Capture the cell that displays the provided text and extract its [x, y] central coordinate. 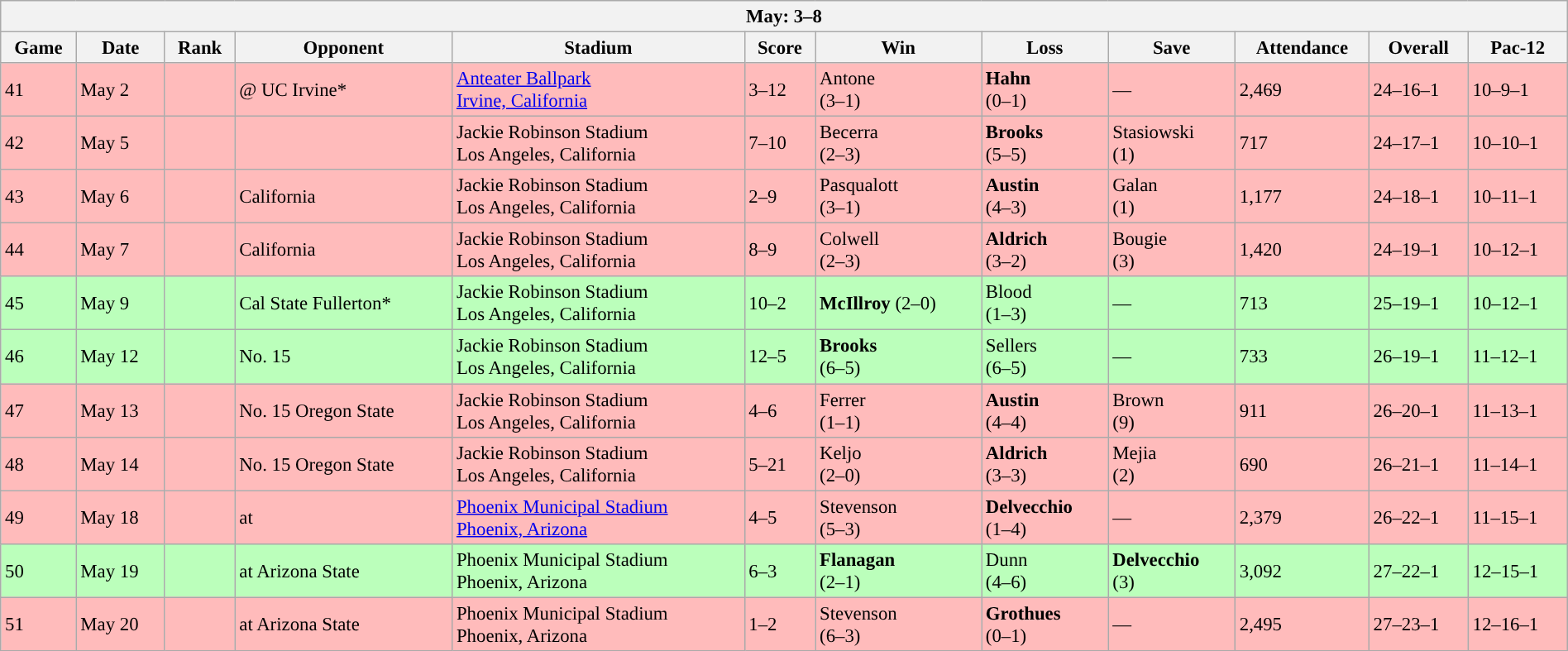
May 2 [121, 89]
Hahn(0–1) [1045, 89]
May: 3–8 [784, 17]
1,420 [1302, 250]
Date [121, 47]
May 14 [121, 463]
44 [38, 250]
10–9–1 [1518, 89]
11–13–1 [1518, 410]
24–19–1 [1418, 250]
Pac-12 [1518, 47]
27–22–1 [1418, 571]
Rank [200, 47]
May 9 [121, 303]
46 [38, 357]
690 [1302, 463]
11–14–1 [1518, 463]
Cal State Fullerton* [344, 303]
12–5 [780, 357]
Austin (4–3) [1045, 197]
Antone(3–1) [898, 89]
11–12–1 [1518, 357]
McIllroy (2–0) [898, 303]
51 [38, 624]
at [344, 518]
10–11–1 [1518, 197]
41 [38, 89]
May 20 [121, 624]
1–2 [780, 624]
Dunn(4–6) [1045, 571]
Stadium [599, 47]
7–10 [780, 144]
Mejia(2) [1171, 463]
733 [1302, 357]
Delvecchio(1–4) [1045, 518]
Anteater BallparkIrvine, California [599, 89]
Keljo(2–0) [898, 463]
Colwell(2–3) [898, 250]
42 [38, 144]
911 [1302, 410]
24–18–1 [1418, 197]
Stevenson(6–3) [898, 624]
Game [38, 47]
No. 15 [344, 357]
1,177 [1302, 197]
Grothues(0–1) [1045, 624]
2,379 [1302, 518]
48 [38, 463]
10–10–1 [1518, 144]
26–22–1 [1418, 518]
50 [38, 571]
Win [898, 47]
4–5 [780, 518]
27–23–1 [1418, 624]
Galan(1) [1171, 197]
2–9 [780, 197]
Ferrer(1–1) [898, 410]
2,495 [1302, 624]
May 12 [121, 357]
May 5 [121, 144]
5–21 [780, 463]
Bougie(3) [1171, 250]
45 [38, 303]
2,469 [1302, 89]
Attendance [1302, 47]
May 19 [121, 571]
4–6 [780, 410]
Aldrich(3–3) [1045, 463]
Save [1171, 47]
43 [38, 197]
12–16–1 [1518, 624]
8–9 [780, 250]
Score [780, 47]
Sellers (6–5) [1045, 357]
Flanagan(2–1) [898, 571]
11–15–1 [1518, 518]
Austin(4–4) [1045, 410]
49 [38, 518]
May 13 [121, 410]
May 7 [121, 250]
Pasqualott(3–1) [898, 197]
Blood(1–3) [1045, 303]
Stasiowski(1) [1171, 144]
26–21–1 [1418, 463]
Brooks(6–5) [898, 357]
@ UC Irvine* [344, 89]
3–12 [780, 89]
Stevenson(5–3) [898, 518]
24–17–1 [1418, 144]
717 [1302, 144]
25–19–1 [1418, 303]
May 18 [121, 518]
26–19–1 [1418, 357]
47 [38, 410]
Brown(9) [1171, 410]
26–20–1 [1418, 410]
Overall [1418, 47]
Aldrich(3–2) [1045, 250]
Delvecchio(3) [1171, 571]
Opponent [344, 47]
3,092 [1302, 571]
12–15–1 [1518, 571]
Loss [1045, 47]
10–2 [780, 303]
6–3 [780, 571]
May 6 [121, 197]
Brooks(5–5) [1045, 144]
Becerra(2–3) [898, 144]
24–16–1 [1418, 89]
713 [1302, 303]
